Return (x, y) of the center of cell containing provided text 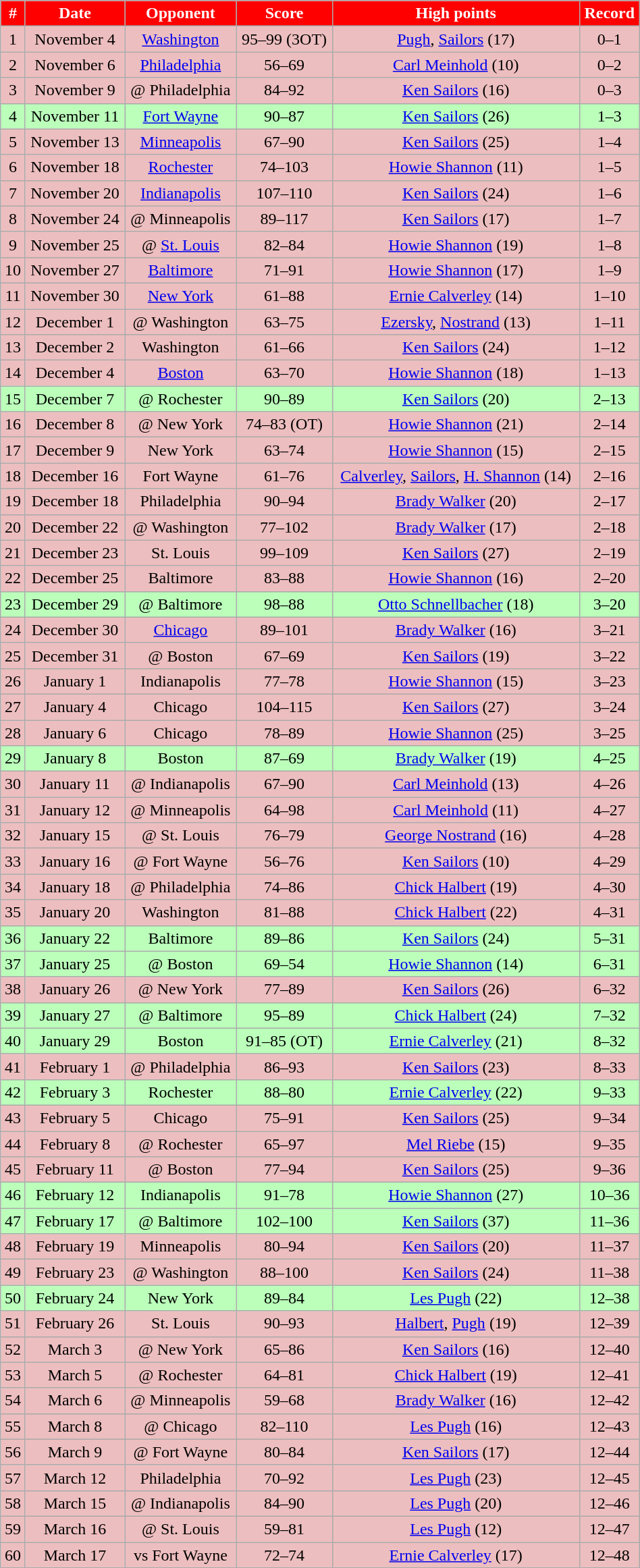
12–41 (609, 1375)
0–3 (609, 90)
3–24 (609, 707)
50 (13, 1298)
11–37 (609, 1247)
84–90 (284, 1503)
December 18 (75, 502)
December 8 (75, 425)
January 12 (75, 810)
February 24 (75, 1298)
82–84 (284, 244)
89–84 (284, 1298)
4–26 (609, 784)
19 (13, 502)
February 19 (75, 1247)
20 (13, 527)
64–98 (284, 810)
4–31 (609, 913)
90–87 (284, 116)
2–19 (609, 553)
Ernie Calverley (14) (456, 296)
59 (13, 1529)
35 (13, 913)
39 (13, 1015)
64–81 (284, 1375)
December 31 (75, 655)
26 (13, 681)
82–110 (284, 1426)
98–88 (284, 604)
107–110 (284, 193)
56–76 (284, 861)
Howie Shannon (21) (456, 425)
Mel Riebe (15) (456, 1144)
91–78 (284, 1195)
61–76 (284, 476)
34 (13, 887)
January 26 (75, 990)
November 13 (75, 142)
January 8 (75, 759)
102–100 (284, 1221)
January 27 (75, 1015)
90–94 (284, 502)
Howie Shannon (18) (456, 373)
59–68 (284, 1401)
57 (13, 1478)
46 (13, 1195)
November 20 (75, 193)
December 9 (75, 450)
38 (13, 990)
43 (13, 1118)
Carl Meinhold (10) (456, 65)
February 3 (75, 1092)
Les Pugh (20) (456, 1503)
71–91 (284, 270)
Otto Schnellbacher (18) (456, 604)
1 (13, 39)
12–48 (609, 1555)
November 11 (75, 116)
22 (13, 578)
Ken Sailors (10) (456, 861)
December 22 (75, 527)
60 (13, 1555)
2–15 (609, 450)
3 (13, 90)
27 (13, 707)
13 (13, 348)
Ernie Calverley (22) (456, 1092)
12 (13, 322)
Ken Sailors (23) (456, 1066)
Chick Halbert (24) (456, 1015)
Brady Walker (20) (456, 502)
91–85 (OT) (284, 1041)
0–1 (609, 39)
5–31 (609, 938)
March 5 (75, 1375)
51 (13, 1324)
10 (13, 270)
2–17 (609, 502)
Ernie Calverley (21) (456, 1041)
12–44 (609, 1452)
72–74 (284, 1555)
Howie Shannon (19) (456, 244)
4–25 (609, 759)
# (13, 13)
High points (456, 13)
52 (13, 1349)
56 (13, 1452)
80–84 (284, 1452)
11 (13, 296)
1–7 (609, 219)
15 (13, 399)
Ken Sailors (19) (456, 655)
9–35 (609, 1144)
83–88 (284, 578)
George Nostrand (16) (456, 836)
January 25 (75, 964)
2–16 (609, 476)
1–13 (609, 373)
77–102 (284, 527)
65–97 (284, 1144)
75–91 (284, 1118)
63–74 (284, 450)
21 (13, 553)
2–20 (609, 578)
48 (13, 1247)
17 (13, 450)
Score (284, 13)
61–88 (284, 296)
86–93 (284, 1066)
January 16 (75, 861)
12–38 (609, 1298)
3–25 (609, 732)
January 29 (75, 1041)
December 25 (75, 578)
12–45 (609, 1478)
56–69 (284, 65)
33 (13, 861)
9–33 (609, 1092)
55 (13, 1426)
January 18 (75, 887)
49 (13, 1272)
December 2 (75, 348)
Chick Halbert (22) (456, 913)
47 (13, 1221)
41 (13, 1066)
12–43 (609, 1426)
March 15 (75, 1503)
November 9 (75, 90)
8 (13, 219)
vs Fort Wayne (181, 1555)
March 9 (75, 1452)
Brady Walker (19) (456, 759)
89–117 (284, 219)
February 5 (75, 1118)
90–93 (284, 1324)
Howie Shannon (25) (456, 732)
January 1 (75, 681)
1–10 (609, 296)
65–86 (284, 1349)
Opponent (181, 13)
59–81 (284, 1529)
January 6 (75, 732)
1–12 (609, 348)
November 24 (75, 219)
Ken Sailors (37) (456, 1221)
@ Chicago (181, 1426)
28 (13, 732)
December 29 (75, 604)
4–29 (609, 861)
6 (13, 167)
44 (13, 1144)
0–2 (609, 65)
March 12 (75, 1478)
Halbert, Pugh (19) (456, 1324)
81–88 (284, 913)
12–39 (609, 1324)
63–70 (284, 373)
89–101 (284, 630)
November 27 (75, 270)
42 (13, 1092)
8–33 (609, 1066)
12–42 (609, 1401)
84–92 (284, 90)
1–5 (609, 167)
4–30 (609, 887)
2–14 (609, 425)
77–89 (284, 990)
February 1 (75, 1066)
9–34 (609, 1118)
February 17 (75, 1221)
10–36 (609, 1195)
December 16 (75, 476)
February 12 (75, 1195)
61–66 (284, 348)
77–78 (284, 681)
January 20 (75, 913)
7–32 (609, 1015)
January 11 (75, 784)
Brady Walker (17) (456, 527)
37 (13, 964)
53 (13, 1375)
January 15 (75, 836)
March 17 (75, 1555)
54 (13, 1401)
6–32 (609, 990)
89–86 (284, 938)
32 (13, 836)
December 1 (75, 322)
11–36 (609, 1221)
67–69 (284, 655)
74–103 (284, 167)
76–79 (284, 836)
104–115 (284, 707)
Howie Shannon (14) (456, 964)
Pugh, Sailors (17) (456, 39)
3–21 (609, 630)
77–94 (284, 1170)
95–89 (284, 1015)
69–54 (284, 964)
1–9 (609, 270)
Ezersky, Nostrand (13) (456, 322)
3–22 (609, 655)
25 (13, 655)
4–27 (609, 810)
88–80 (284, 1092)
24 (13, 630)
12–47 (609, 1529)
40 (13, 1041)
Howie Shannon (16) (456, 578)
Howie Shannon (11) (456, 167)
November 6 (75, 65)
90–89 (284, 399)
December 30 (75, 630)
Carl Meinhold (13) (456, 784)
29 (13, 759)
December 23 (75, 553)
11–38 (609, 1272)
88–100 (284, 1272)
3–23 (609, 681)
November 4 (75, 39)
2–13 (609, 399)
23 (13, 604)
5 (13, 142)
November 25 (75, 244)
December 4 (75, 373)
1–3 (609, 116)
12–46 (609, 1503)
6–31 (609, 964)
January 4 (75, 707)
March 3 (75, 1349)
February 23 (75, 1272)
9 (13, 244)
30 (13, 784)
Ernie Calverley (17) (456, 1555)
Les Pugh (16) (456, 1426)
February 26 (75, 1324)
Les Pugh (22) (456, 1298)
Les Pugh (12) (456, 1529)
18 (13, 476)
Date (75, 13)
November 30 (75, 296)
80–94 (284, 1247)
March 6 (75, 1401)
December 7 (75, 399)
9–36 (609, 1170)
45 (13, 1170)
95–99 (3OT) (284, 39)
87–69 (284, 759)
1–8 (609, 244)
12–40 (609, 1349)
Howie Shannon (17) (456, 270)
3–20 (609, 604)
1–4 (609, 142)
Howie Shannon (27) (456, 1195)
Carl Meinhold (11) (456, 810)
7 (13, 193)
2–18 (609, 527)
February 11 (75, 1170)
36 (13, 938)
February 8 (75, 1144)
1–11 (609, 322)
14 (13, 373)
2 (13, 65)
70–92 (284, 1478)
Les Pugh (23) (456, 1478)
1–6 (609, 193)
31 (13, 810)
78–89 (284, 732)
16 (13, 425)
January 22 (75, 938)
74–86 (284, 887)
8–32 (609, 1041)
Calverley, Sailors, H. Shannon (14) (456, 476)
November 18 (75, 167)
March 8 (75, 1426)
Record (609, 13)
74–83 (OT) (284, 425)
March 16 (75, 1529)
4 (13, 116)
63–75 (284, 322)
58 (13, 1503)
99–109 (284, 553)
4–28 (609, 836)
